Return the [x, y] coordinate for the center point of the cell that contains the specified text.  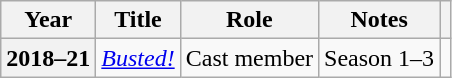
Year [48, 20]
Role [249, 20]
Notes [380, 20]
Season 1–3 [380, 58]
2018–21 [48, 58]
Cast member [249, 58]
Busted! [138, 58]
Title [138, 20]
